Pinpoint the cell where the given text exists, returning its [x, y] midpoint coordinate. 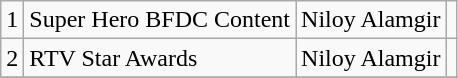
1 [12, 20]
2 [12, 58]
RTV Star Awards [160, 58]
Super Hero BFDC Content [160, 20]
